Search for the cell housing the specified text and yield its (X, Y) center coordinate. 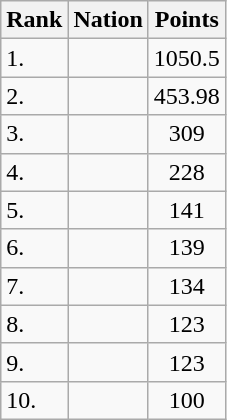
6. (34, 248)
453.98 (186, 96)
3. (34, 134)
309 (186, 134)
4. (34, 172)
8. (34, 324)
228 (186, 172)
Points (186, 20)
134 (186, 286)
Rank (34, 20)
1. (34, 58)
1050.5 (186, 58)
100 (186, 400)
10. (34, 400)
9. (34, 362)
5. (34, 210)
Nation (108, 20)
2. (34, 96)
7. (34, 286)
139 (186, 248)
141 (186, 210)
